Return the [X, Y] coordinate for the center point of the cell that contains the specified text.  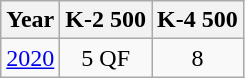
K-4 500 [198, 20]
2020 [30, 58]
Year [30, 20]
8 [198, 58]
5 QF [106, 58]
K-2 500 [106, 20]
